For the text-containing cell, return its midpoint in (X, Y) coordinate format. 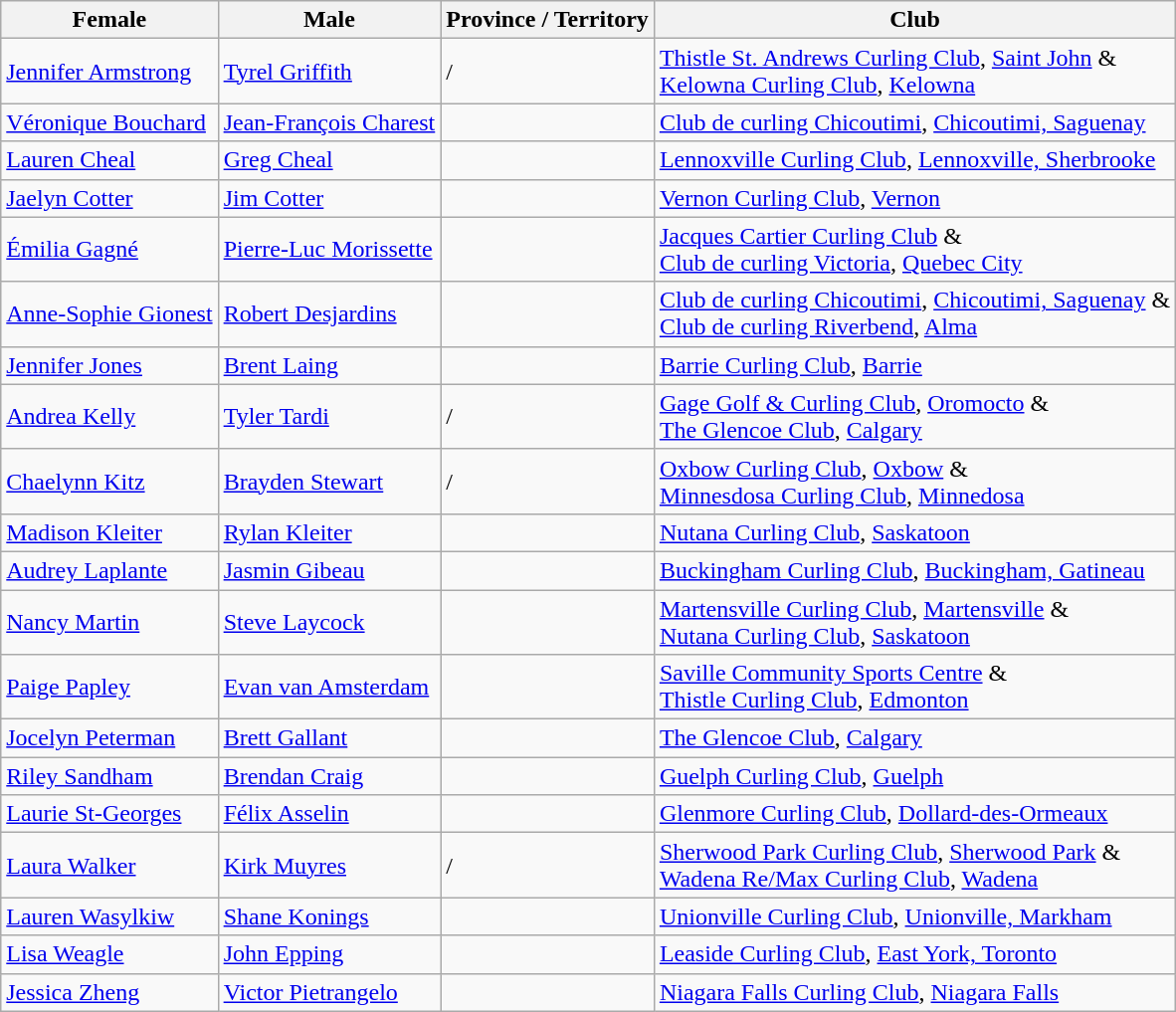
Rylan Kleiter (329, 532)
Anne-Sophie Gionest (109, 314)
Shane Konings (329, 916)
Glenmore Curling Club, Dollard-des-Ormeaux (914, 814)
Véronique Bouchard (109, 122)
Kirk Muyres (329, 866)
Martensville Curling Club, Martensville & Nutana Curling Club, Saskatoon (914, 621)
Andrea Kelly (109, 416)
Guelph Curling Club, Guelph (914, 776)
Brendan Craig (329, 776)
Leaside Curling Club, East York, Toronto (914, 954)
Victor Pietrangelo (329, 992)
Lennoxville Curling Club, Lennoxville, Sherbrooke (914, 160)
Jaelyn Cotter (109, 198)
Male (329, 20)
Madison Kleiter (109, 532)
Gage Golf & Curling Club, Oromocto &The Glencoe Club, Calgary (914, 416)
Nancy Martin (109, 621)
Jean-François Charest (329, 122)
Pierre-Luc Morissette (329, 249)
Sherwood Park Curling Club, Sherwood Park & Wadena Re/Max Curling Club, Wadena (914, 866)
Greg Cheal (329, 160)
Buckingham Curling Club, Buckingham, Gatineau (914, 570)
Jessica Zheng (109, 992)
Thistle St. Andrews Curling Club, Saint John &Kelowna Curling Club, Kelowna (914, 72)
Audrey Laplante (109, 570)
Female (109, 20)
Paige Papley (109, 687)
Jocelyn Peterman (109, 738)
Unionville Curling Club, Unionville, Markham (914, 916)
Jennifer Jones (109, 365)
Niagara Falls Curling Club, Niagara Falls (914, 992)
Nutana Curling Club, Saskatoon (914, 532)
Club de curling Chicoutimi, Chicoutimi, Saguenay (914, 122)
Félix Asselin (329, 814)
Lauren Wasylkiw (109, 916)
Jim Cotter (329, 198)
Laurie St-Georges (109, 814)
Barrie Curling Club, Barrie (914, 365)
Émilia Gagné (109, 249)
Brayden Stewart (329, 482)
Lisa Weagle (109, 954)
Riley Sandham (109, 776)
Saville Community Sports Centre & Thistle Curling Club, Edmonton (914, 687)
Brent Laing (329, 365)
Robert Desjardins (329, 314)
Oxbow Curling Club, Oxbow & Minnesdosa Curling Club, Minnedosa (914, 482)
The Glencoe Club, Calgary (914, 738)
Steve Laycock (329, 621)
Jennifer Armstrong (109, 72)
Chaelynn Kitz (109, 482)
Brett Gallant (329, 738)
Club (914, 20)
Vernon Curling Club, Vernon (914, 198)
Jacques Cartier Curling Club & Club de curling Victoria, Quebec City (914, 249)
John Epping (329, 954)
Jasmin Gibeau (329, 570)
Tyrel Griffith (329, 72)
Club de curling Chicoutimi, Chicoutimi, Saguenay & Club de curling Riverbend, Alma (914, 314)
Province / Territory (547, 20)
Evan van Amsterdam (329, 687)
Laura Walker (109, 866)
Lauren Cheal (109, 160)
Tyler Tardi (329, 416)
